Determine the [x, y] coordinate at the center of the cell enclosing the given text.  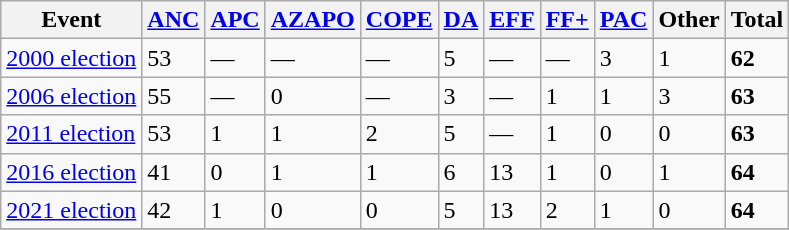
EFF [512, 20]
APC [235, 20]
COPE [399, 20]
2011 election [72, 134]
55 [174, 96]
DA [461, 20]
ANC [174, 20]
2000 election [72, 58]
FF+ [567, 20]
PAC [624, 20]
6 [461, 172]
41 [174, 172]
Total [757, 20]
2021 election [72, 210]
2016 election [72, 172]
62 [757, 58]
Event [72, 20]
2006 election [72, 96]
AZAPO [312, 20]
42 [174, 210]
Other [689, 20]
